Capture the cell that displays the provided text and extract its (x, y) central coordinate. 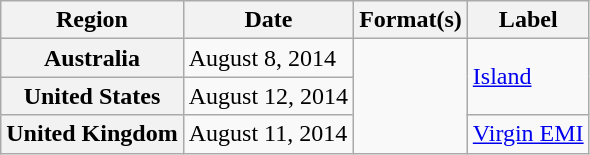
Region (92, 20)
United Kingdom (92, 134)
August 11, 2014 (268, 134)
Island (528, 77)
Australia (92, 58)
August 12, 2014 (268, 96)
Format(s) (411, 20)
Date (268, 20)
August 8, 2014 (268, 58)
United States (92, 96)
Label (528, 20)
Virgin EMI (528, 134)
